For the text-containing cell, return its midpoint in [X, Y] coordinate format. 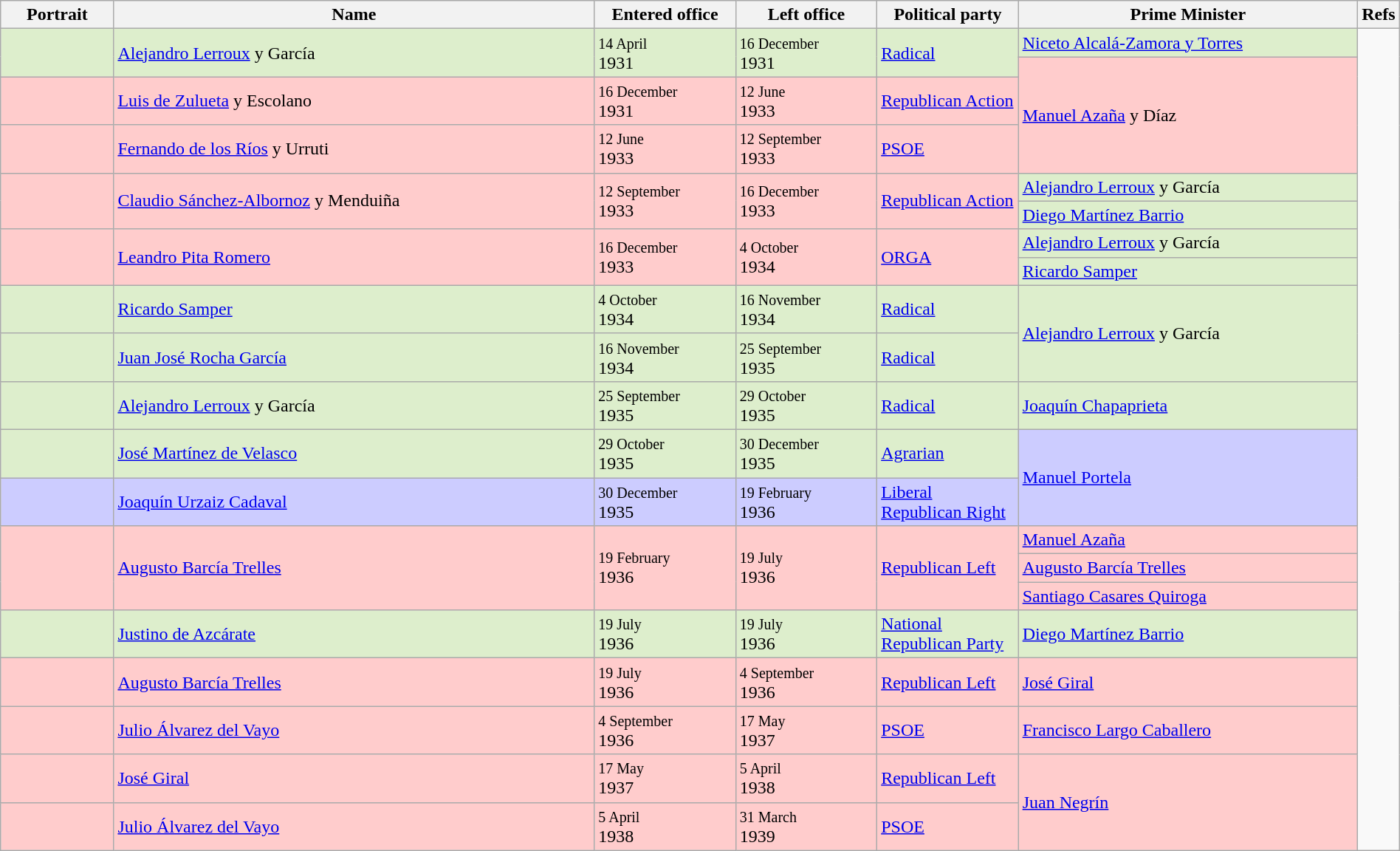
Manuel Azaña [1187, 540]
ORGA [948, 257]
Prime Minister [1187, 15]
Santiago Casares Quiroga [1187, 596]
Name [354, 15]
Claudio Sánchez-Albornoz y Menduiña [354, 201]
National Republican Party [948, 634]
Joaquín Urzaiz Cadaval [354, 501]
Leandro Pita Romero [354, 257]
Francisco Largo Caballero [1187, 730]
Joaquín Chapaprieta [1187, 405]
Entered office [665, 15]
Juan José Rocha García [354, 358]
Niceto Alcalá-Zamora y Torres [1187, 43]
14 April1931 [665, 53]
José Martínez de Velasco [354, 454]
Agrarian [948, 454]
Portrait [58, 15]
Fernando de los Ríos y Urruti [354, 149]
Left office [806, 15]
Justino de Azcárate [354, 634]
Manuel Portela [1187, 477]
31 March1939 [806, 826]
Liberal Republican Right [948, 501]
Juan Negrín [1187, 802]
Luis de Zulueta y Escolano [354, 100]
Manuel Azaña y Díaz [1187, 115]
Refs [1379, 15]
Political party [948, 15]
